Output the (X, Y) coordinate of the center of the cell containing the given text.  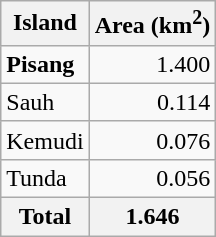
1.646 (152, 217)
Tunda (45, 178)
0.076 (152, 140)
Area (km2) (152, 24)
Pisang (45, 64)
Total (45, 217)
0.056 (152, 178)
Sauh (45, 102)
Island (45, 24)
Kemudi (45, 140)
0.114 (152, 102)
1.400 (152, 64)
